Return the [x, y] coordinate for the center point of the cell that contains the specified text.  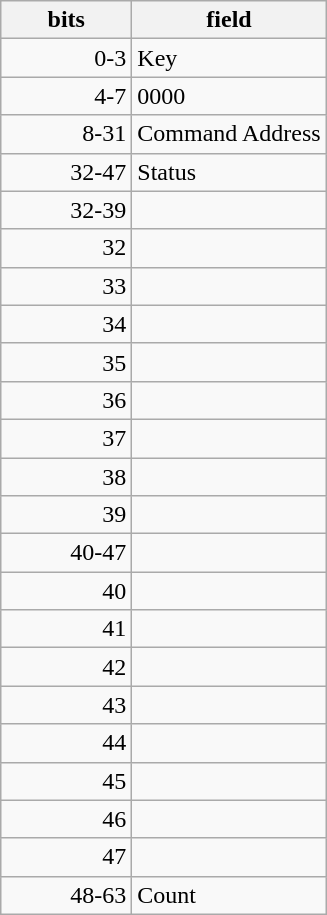
32 [66, 248]
Status [229, 172]
Key [229, 58]
41 [66, 629]
42 [66, 667]
32-47 [66, 172]
bits [66, 20]
44 [66, 743]
Count [229, 895]
Command Address [229, 134]
36 [66, 400]
47 [66, 857]
40-47 [66, 553]
8-31 [66, 134]
37 [66, 438]
48-63 [66, 895]
0000 [229, 96]
38 [66, 477]
field [229, 20]
40 [66, 591]
34 [66, 324]
35 [66, 362]
39 [66, 515]
0-3 [66, 58]
45 [66, 781]
46 [66, 819]
4-7 [66, 96]
33 [66, 286]
43 [66, 705]
32-39 [66, 210]
